Determine the (x, y) coordinate at the center of the cell enclosing the given text.  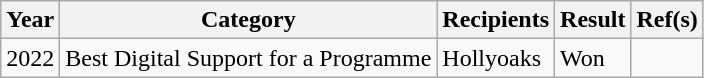
Hollyoaks (496, 58)
Result (593, 20)
Best Digital Support for a Programme (248, 58)
2022 (30, 58)
Won (593, 58)
Category (248, 20)
Recipients (496, 20)
Year (30, 20)
Ref(s) (667, 20)
